Determine the (x, y) coordinate at the center of the cell enclosing the given text.  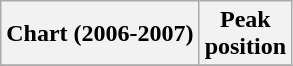
Chart (2006-2007) (100, 34)
Peakposition (245, 34)
